Identify which cell holds the provided text, then report its (x, y) central coordinate. 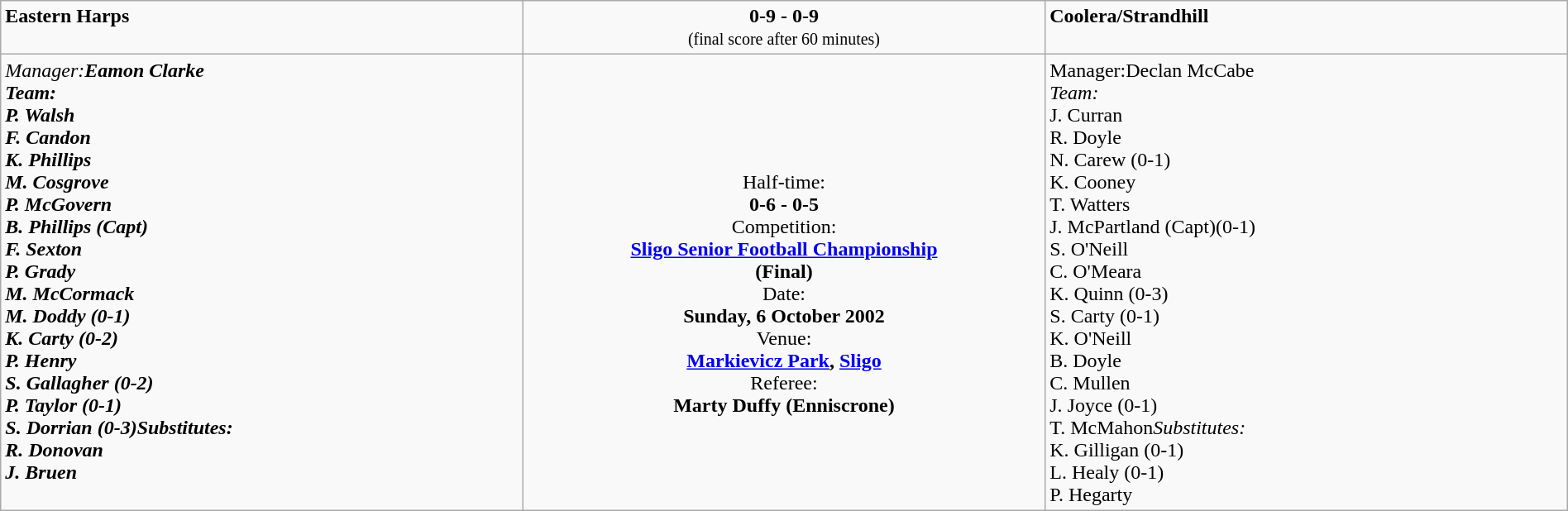
0-9 - 0-9(final score after 60 minutes) (784, 28)
Coolera/Strandhill (1307, 28)
Eastern Harps (262, 28)
